Return [x, y] of the center of cell containing provided text 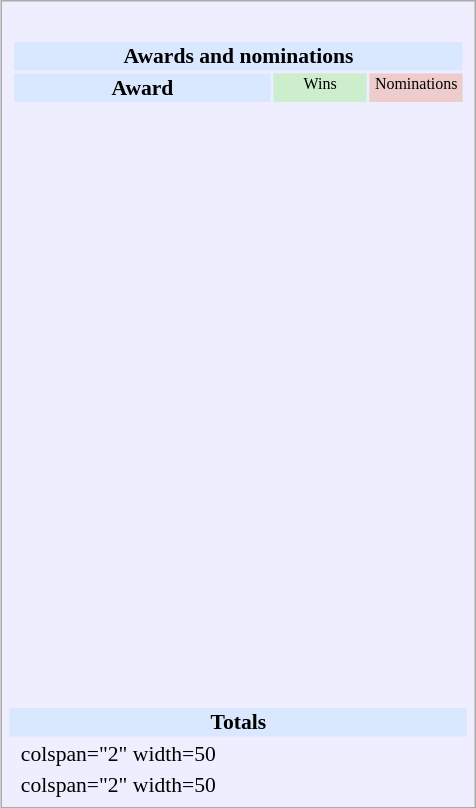
Totals [239, 722]
Nominations [416, 87]
Awards and nominations [238, 56]
Wins [320, 87]
Award [142, 87]
Awards and nominations Award Wins Nominations [239, 358]
